Pinpoint the cell where the given text exists, returning its [x, y] midpoint coordinate. 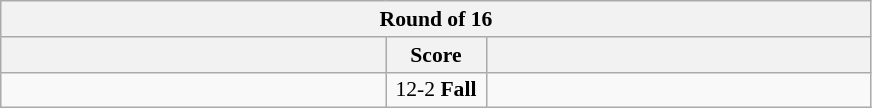
Round of 16 [436, 19]
12-2 Fall [436, 90]
Score [436, 55]
